Provide the [x, y] coordinate of the cell's center where the given text is located.  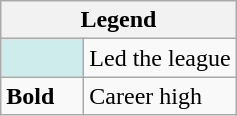
Career high [160, 96]
Legend [118, 20]
Led the league [160, 58]
Bold [42, 96]
